Search for the cell housing the specified text and yield its (x, y) center coordinate. 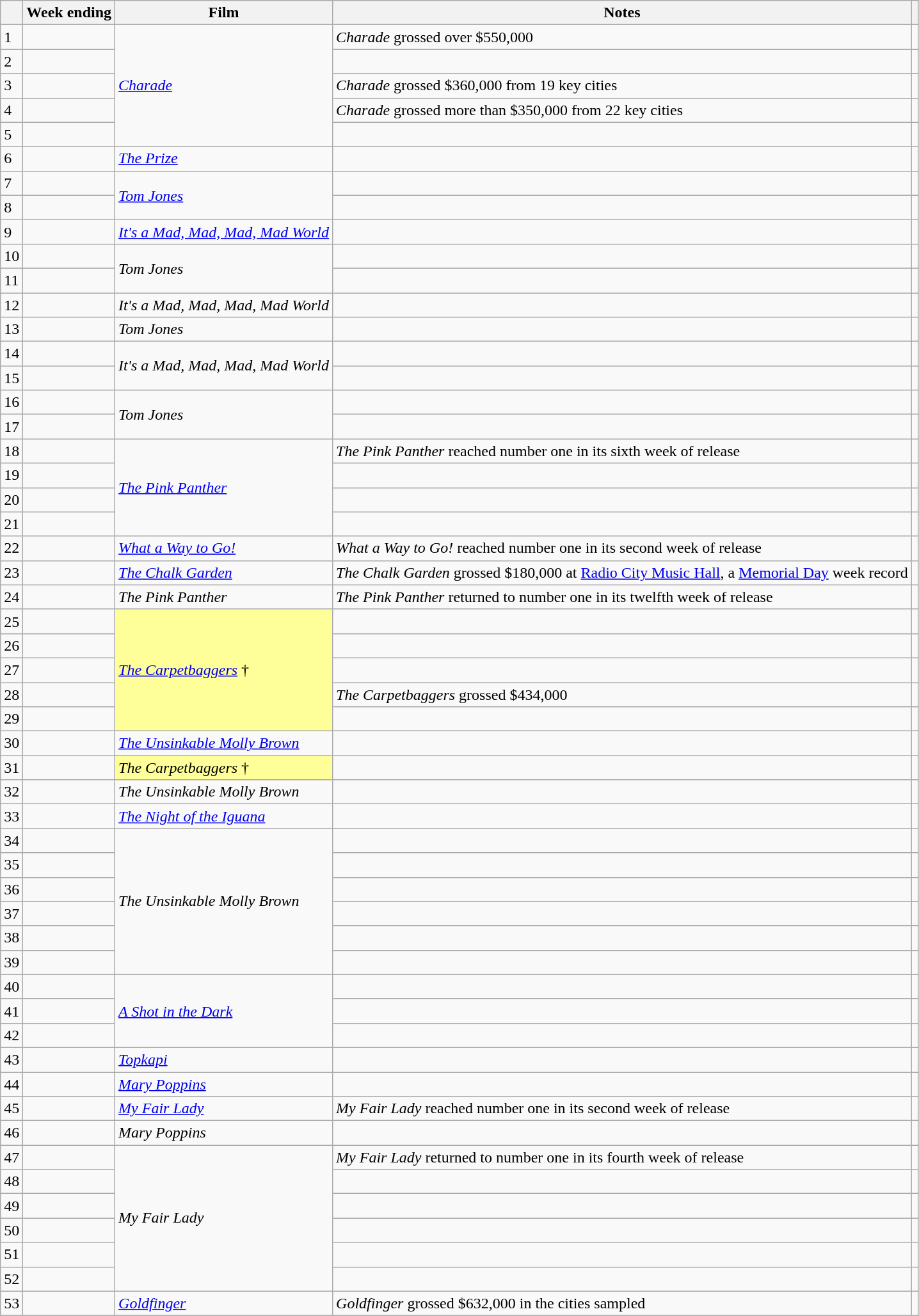
32 (12, 792)
Topkapi (224, 1059)
23 (12, 573)
What a Way to Go! (224, 548)
Charade grossed $360,000 from 19 key cities (622, 86)
What a Way to Go! reached number one in its second week of release (622, 548)
17 (12, 427)
The Night of the Iguana (224, 816)
16 (12, 402)
The Chalk Garden grossed $180,000 at Radio City Music Hall, a Memorial Day week record (622, 573)
38 (12, 938)
2 (12, 61)
26 (12, 646)
40 (12, 987)
Charade (224, 86)
51 (12, 1255)
Week ending (69, 13)
Film (224, 13)
15 (12, 378)
48 (12, 1182)
49 (12, 1206)
42 (12, 1035)
4 (12, 110)
29 (12, 719)
The Prize (224, 159)
52 (12, 1279)
21 (12, 524)
6 (12, 159)
Charade grossed more than $350,000 from 22 key cities (622, 110)
27 (12, 670)
20 (12, 500)
Charade grossed over $550,000 (622, 37)
43 (12, 1059)
11 (12, 280)
53 (12, 1303)
34 (12, 841)
22 (12, 548)
1 (12, 37)
30 (12, 743)
Notes (622, 13)
The Carpetbaggers grossed $434,000 (622, 694)
33 (12, 816)
10 (12, 256)
36 (12, 889)
31 (12, 768)
7 (12, 183)
14 (12, 354)
39 (12, 962)
The Pink Panther returned to number one in its twelfth week of release (622, 597)
Goldfinger (224, 1303)
12 (12, 305)
13 (12, 329)
28 (12, 694)
My Fair Lady returned to number one in its fourth week of release (622, 1157)
The Pink Panther reached number one in its sixth week of release (622, 451)
37 (12, 914)
35 (12, 865)
9 (12, 232)
5 (12, 134)
24 (12, 597)
47 (12, 1157)
45 (12, 1109)
18 (12, 451)
50 (12, 1230)
The Chalk Garden (224, 573)
19 (12, 475)
25 (12, 621)
My Fair Lady reached number one in its second week of release (622, 1109)
Goldfinger grossed $632,000 in the cities sampled (622, 1303)
46 (12, 1133)
3 (12, 86)
8 (12, 207)
41 (12, 1011)
A Shot in the Dark (224, 1011)
44 (12, 1084)
